Find where the given text appears and provide that cell's center as (X, Y) coordinate. 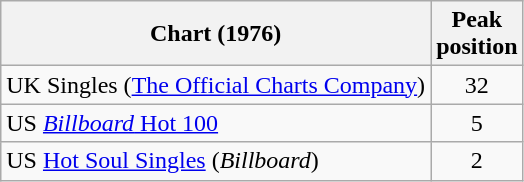
US Billboard Hot 100 (216, 123)
32 (477, 85)
2 (477, 161)
5 (477, 123)
Chart (1976) (216, 34)
US Hot Soul Singles (Billboard) (216, 161)
Peakposition (477, 34)
UK Singles (The Official Charts Company) (216, 85)
